Search for the cell housing the specified text and yield its [x, y] center coordinate. 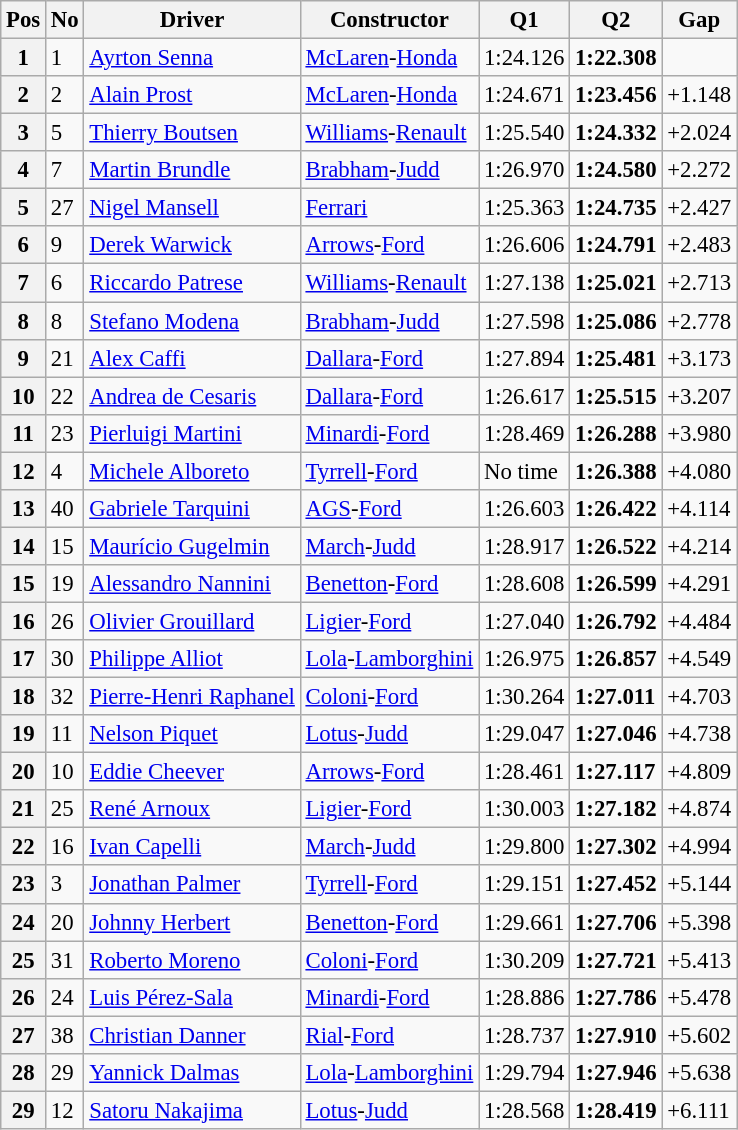
1:24.791 [616, 245]
+3.207 [700, 396]
1:28.886 [524, 997]
Nigel Mansell [192, 208]
Michele Alboreto [192, 471]
Nelson Piquet [192, 734]
32 [65, 697]
AGS-Ford [389, 509]
+4.114 [700, 509]
1:27.598 [524, 321]
Philippe Alliot [192, 659]
1:25.363 [524, 208]
1:28.419 [616, 1110]
+3.173 [700, 358]
1:26.975 [524, 659]
No time [524, 471]
1:28.737 [524, 1035]
Q2 [616, 20]
1:27.706 [616, 922]
1:27.138 [524, 283]
+1.148 [700, 95]
1:26.603 [524, 509]
1:26.857 [616, 659]
1:26.599 [616, 584]
1:24.580 [616, 170]
38 [65, 1035]
Maurício Gugelmin [192, 546]
Constructor [389, 20]
+2.713 [700, 283]
1:23.456 [616, 95]
+4.738 [700, 734]
+4.874 [700, 809]
Satoru Nakajima [192, 1110]
Roberto Moreno [192, 960]
+4.994 [700, 847]
No [65, 20]
+4.080 [700, 471]
1:26.792 [616, 621]
Alain Prost [192, 95]
Luis Pérez-Sala [192, 997]
+2.272 [700, 170]
18 [24, 697]
+5.638 [700, 1073]
1:29.794 [524, 1073]
Ivan Capelli [192, 847]
1:28.568 [524, 1110]
14 [24, 546]
+6.111 [700, 1110]
+2.778 [700, 321]
Pierre-Henri Raphanel [192, 697]
Alessandro Nannini [192, 584]
1:28.461 [524, 772]
1:26.422 [616, 509]
1:26.970 [524, 170]
Pierluigi Martini [192, 433]
1:25.086 [616, 321]
1:24.735 [616, 208]
1:26.288 [616, 433]
Gabriele Tarquini [192, 509]
Pos [24, 20]
1:27.910 [616, 1035]
René Arnoux [192, 809]
+4.549 [700, 659]
+2.483 [700, 245]
40 [65, 509]
1:28.608 [524, 584]
1:28.917 [524, 546]
1:25.540 [524, 133]
1:27.452 [616, 885]
+4.484 [700, 621]
Derek Warwick [192, 245]
Driver [192, 20]
1:27.182 [616, 809]
1:30.209 [524, 960]
Q1 [524, 20]
+5.478 [700, 997]
+4.703 [700, 697]
Gap [700, 20]
Yannick Dalmas [192, 1073]
+5.144 [700, 885]
1:26.388 [616, 471]
30 [65, 659]
1:27.046 [616, 734]
1:27.302 [616, 847]
17 [24, 659]
1:26.617 [524, 396]
+4.809 [700, 772]
Olivier Grouillard [192, 621]
+5.413 [700, 960]
Martin Brundle [192, 170]
+2.024 [700, 133]
+3.980 [700, 433]
1:27.117 [616, 772]
Thierry Boutsen [192, 133]
1:30.003 [524, 809]
Johnny Herbert [192, 922]
1:27.894 [524, 358]
1:24.671 [524, 95]
1:29.800 [524, 847]
1:27.946 [616, 1073]
1:28.469 [524, 433]
Eddie Cheever [192, 772]
1:29.661 [524, 922]
1:27.040 [524, 621]
Ayrton Senna [192, 58]
1:25.515 [616, 396]
1:30.264 [524, 697]
1:24.126 [524, 58]
13 [24, 509]
+5.602 [700, 1035]
1:29.047 [524, 734]
1:27.721 [616, 960]
Riccardo Patrese [192, 283]
+4.214 [700, 546]
Stefano Modena [192, 321]
+4.291 [700, 584]
31 [65, 960]
1:25.021 [616, 283]
1:29.151 [524, 885]
+5.398 [700, 922]
1:27.011 [616, 697]
1:25.481 [616, 358]
Rial-Ford [389, 1035]
28 [24, 1073]
Jonathan Palmer [192, 885]
1:24.332 [616, 133]
1:26.522 [616, 546]
1:22.308 [616, 58]
Andrea de Cesaris [192, 396]
1:27.786 [616, 997]
Alex Caffi [192, 358]
1:26.606 [524, 245]
+2.427 [700, 208]
Ferrari [389, 208]
Christian Danner [192, 1035]
